For the text-containing cell, return its midpoint in [x, y] coordinate format. 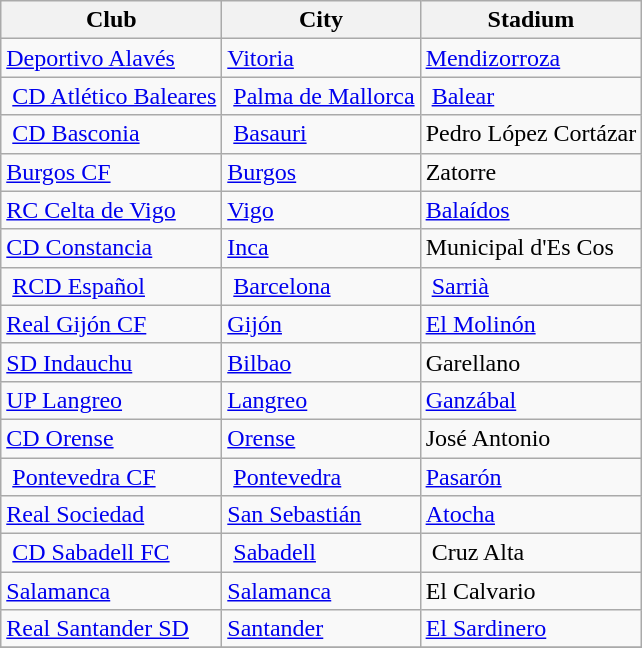
Burgos CF [112, 172]
CD Orense [112, 438]
Langreo [321, 400]
Ganzábal [531, 400]
Basauri [321, 134]
Barcelona [321, 286]
CD Constancia [112, 248]
Pontevedra CF [112, 477]
El Calvario [531, 591]
Vitoria [321, 58]
Stadium [531, 20]
Atocha [531, 515]
Real Santander SD [112, 629]
City [321, 20]
Real Gijón CF [112, 324]
Mendizorroza [531, 58]
Garellano [531, 362]
CD Sabadell FC [112, 553]
CD Atlético Baleares [112, 96]
SD Indauchu [112, 362]
Santander [321, 629]
Orense [321, 438]
Club [112, 20]
Sarrià [531, 286]
Vigo [321, 210]
El Molinón [531, 324]
El Sardinero [531, 629]
José Antonio [531, 438]
Balear [531, 96]
UP Langreo [112, 400]
Cruz Alta [531, 553]
San Sebastián [321, 515]
Palma de Mallorca [321, 96]
Sabadell [321, 553]
Burgos [321, 172]
Pedro López Cortázar [531, 134]
CD Basconia [112, 134]
Zatorre [531, 172]
Pontevedra [321, 477]
Real Sociedad [112, 515]
RCD Español [112, 286]
Balaídos [531, 210]
Deportivo Alavés [112, 58]
Municipal d'Es Cos [531, 248]
Gijón [321, 324]
Inca [321, 248]
RC Celta de Vigo [112, 210]
Bilbao [321, 362]
Pasarón [531, 477]
